Extract the (X, Y) coordinate from the center of the cell holding the provided text.  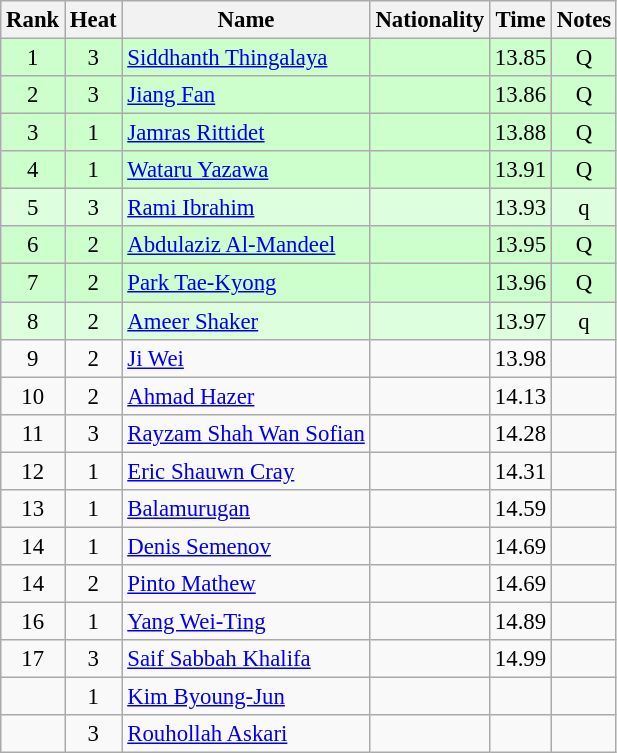
Time (521, 20)
14.99 (521, 659)
Rayzam Shah Wan Sofian (246, 433)
Jiang Fan (246, 95)
12 (33, 471)
Rouhollah Askari (246, 734)
8 (33, 321)
Park Tae-Kyong (246, 283)
10 (33, 396)
Heat (94, 20)
Name (246, 20)
13.98 (521, 358)
13.96 (521, 283)
13.85 (521, 58)
Wataru Yazawa (246, 170)
13.86 (521, 95)
Saif Sabbah Khalifa (246, 659)
7 (33, 283)
13.88 (521, 133)
6 (33, 245)
Eric Shauwn Cray (246, 471)
13.91 (521, 170)
14.13 (521, 396)
Ji Wei (246, 358)
Balamurugan (246, 509)
Notes (584, 20)
5 (33, 208)
14.31 (521, 471)
4 (33, 170)
14.89 (521, 621)
Rank (33, 20)
Jamras Rittidet (246, 133)
14.28 (521, 433)
Rami Ibrahim (246, 208)
Yang Wei-Ting (246, 621)
16 (33, 621)
13.97 (521, 321)
17 (33, 659)
13.95 (521, 245)
9 (33, 358)
Denis Semenov (246, 546)
Ahmad Hazer (246, 396)
13.93 (521, 208)
Pinto Mathew (246, 584)
Kim Byoung-Jun (246, 697)
Nationality (430, 20)
14.59 (521, 509)
13 (33, 509)
Ameer Shaker (246, 321)
11 (33, 433)
Abdulaziz Al-Mandeel (246, 245)
Siddhanth Thingalaya (246, 58)
